Return (X, Y) of the center of cell containing provided text 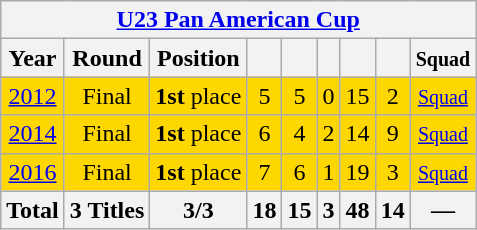
9 (392, 134)
7 (264, 172)
Round (107, 58)
— (443, 210)
2014 (33, 134)
0 (328, 96)
Year (33, 58)
48 (358, 210)
18 (264, 210)
3 Titles (107, 210)
3/3 (198, 210)
1 (328, 172)
Position (198, 58)
Total (33, 210)
2012 (33, 96)
4 (300, 134)
19 (358, 172)
U23 Pan American Cup (238, 20)
2016 (33, 172)
